Locate the cell with the specified text and output its (x, y) center coordinate. 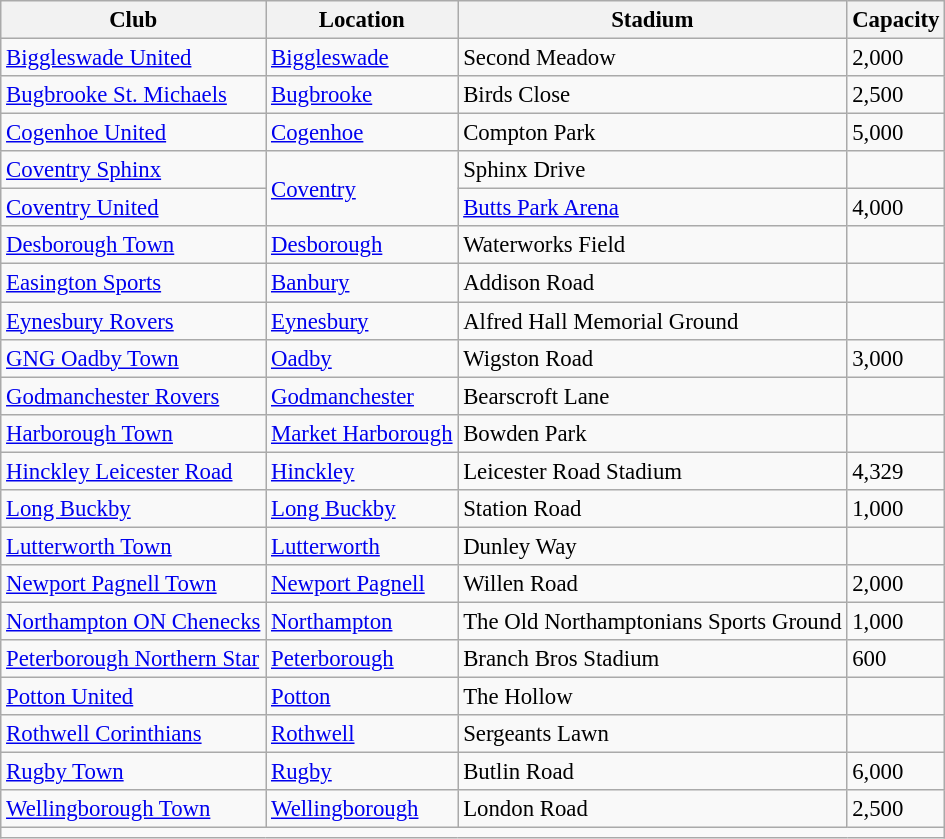
Biggleswade (362, 58)
Wellingborough Town (134, 809)
Club (134, 20)
Coventry Sphinx (134, 170)
Easington Sports (134, 283)
Sergeants Lawn (652, 734)
Coventry United (134, 208)
Eynesbury Rovers (134, 321)
Peterborough (362, 659)
Newport Pagnell Town (134, 584)
Butlin Road (652, 772)
Cogenhoe United (134, 133)
Potton United (134, 697)
Compton Park (652, 133)
6,000 (896, 772)
Dunley Way (652, 546)
Coventry (362, 188)
Bowden Park (652, 433)
Rothwell (362, 734)
Potton (362, 697)
Desborough (362, 245)
Wellingborough (362, 809)
Stadium (652, 20)
Wigston Road (652, 358)
5,000 (896, 133)
Sphinx Drive (652, 170)
Rothwell Corinthians (134, 734)
Oadby (362, 358)
GNG Oadby Town (134, 358)
Butts Park Arena (652, 208)
Northampton ON Chenecks (134, 621)
Rugby Town (134, 772)
Location (362, 20)
Lutterworth (362, 546)
Godmanchester (362, 396)
Second Meadow (652, 58)
Banbury (362, 283)
600 (896, 659)
Harborough Town (134, 433)
Addison Road (652, 283)
Willen Road (652, 584)
3,000 (896, 358)
Hinckley (362, 471)
Birds Close (652, 95)
Newport Pagnell (362, 584)
Eynesbury (362, 321)
London Road (652, 809)
4,000 (896, 208)
Hinckley Leicester Road (134, 471)
Market Harborough (362, 433)
4,329 (896, 471)
The Old Northamptonians Sports Ground (652, 621)
Bugbrooke (362, 95)
Cogenhoe (362, 133)
Bugbrooke St. Michaels (134, 95)
Rugby (362, 772)
Capacity (896, 20)
Lutterworth Town (134, 546)
Northampton (362, 621)
The Hollow (652, 697)
Waterworks Field (652, 245)
Alfred Hall Memorial Ground (652, 321)
Biggleswade United (134, 58)
Branch Bros Stadium (652, 659)
Godmanchester Rovers (134, 396)
Peterborough Northern Star (134, 659)
Station Road (652, 509)
Desborough Town (134, 245)
Leicester Road Stadium (652, 471)
Bearscroft Lane (652, 396)
